For the text-containing cell, return its midpoint in [x, y] coordinate format. 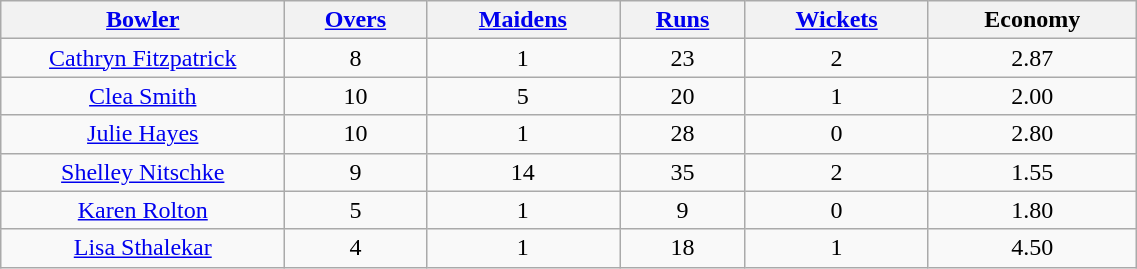
28 [683, 134]
2.87 [1032, 58]
Runs [683, 20]
1.80 [1032, 210]
4.50 [1032, 248]
Clea Smith [143, 96]
20 [683, 96]
Bowler [143, 20]
14 [523, 172]
2.80 [1032, 134]
Julie Hayes [143, 134]
1.55 [1032, 172]
Overs [356, 20]
Karen Rolton [143, 210]
2.00 [1032, 96]
8 [356, 58]
18 [683, 248]
35 [683, 172]
23 [683, 58]
Shelley Nitschke [143, 172]
Cathryn Fitzpatrick [143, 58]
Maidens [523, 20]
Wickets [836, 20]
Economy [1032, 20]
4 [356, 248]
Lisa Sthalekar [143, 248]
